Identify which cell holds the provided text, then report its [X, Y] central coordinate. 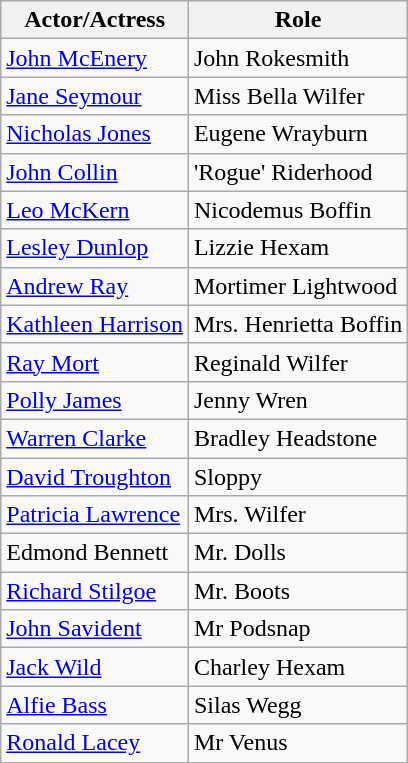
Actor/Actress [95, 20]
Alfie Bass [95, 705]
Lizzie Hexam [298, 248]
Charley Hexam [298, 667]
Mortimer Lightwood [298, 286]
Sloppy [298, 477]
Mr Venus [298, 743]
Ronald Lacey [95, 743]
Reginald Wilfer [298, 362]
John Savident [95, 629]
Mr. Boots [298, 591]
Mr. Dolls [298, 553]
Mr Podsnap [298, 629]
Leo McKern [95, 210]
Silas Wegg [298, 705]
Nicholas Jones [95, 134]
Kathleen Harrison [95, 324]
Mrs. Henrietta Boffin [298, 324]
David Troughton [95, 477]
Jenny Wren [298, 400]
Richard Stilgoe [95, 591]
Role [298, 20]
Polly James [95, 400]
Ray Mort [95, 362]
Nicodemus Boffin [298, 210]
Miss Bella Wilfer [298, 96]
Andrew Ray [95, 286]
John Rokesmith [298, 58]
Lesley Dunlop [95, 248]
Eugene Wrayburn [298, 134]
Jane Seymour [95, 96]
Patricia Lawrence [95, 515]
Jack Wild [95, 667]
'Rogue' Riderhood [298, 172]
Edmond Bennett [95, 553]
John McEnery [95, 58]
Mrs. Wilfer [298, 515]
Bradley Headstone [298, 438]
John Collin [95, 172]
Warren Clarke [95, 438]
